Extract the (x, y) coordinate from the center of the cell holding the provided text.  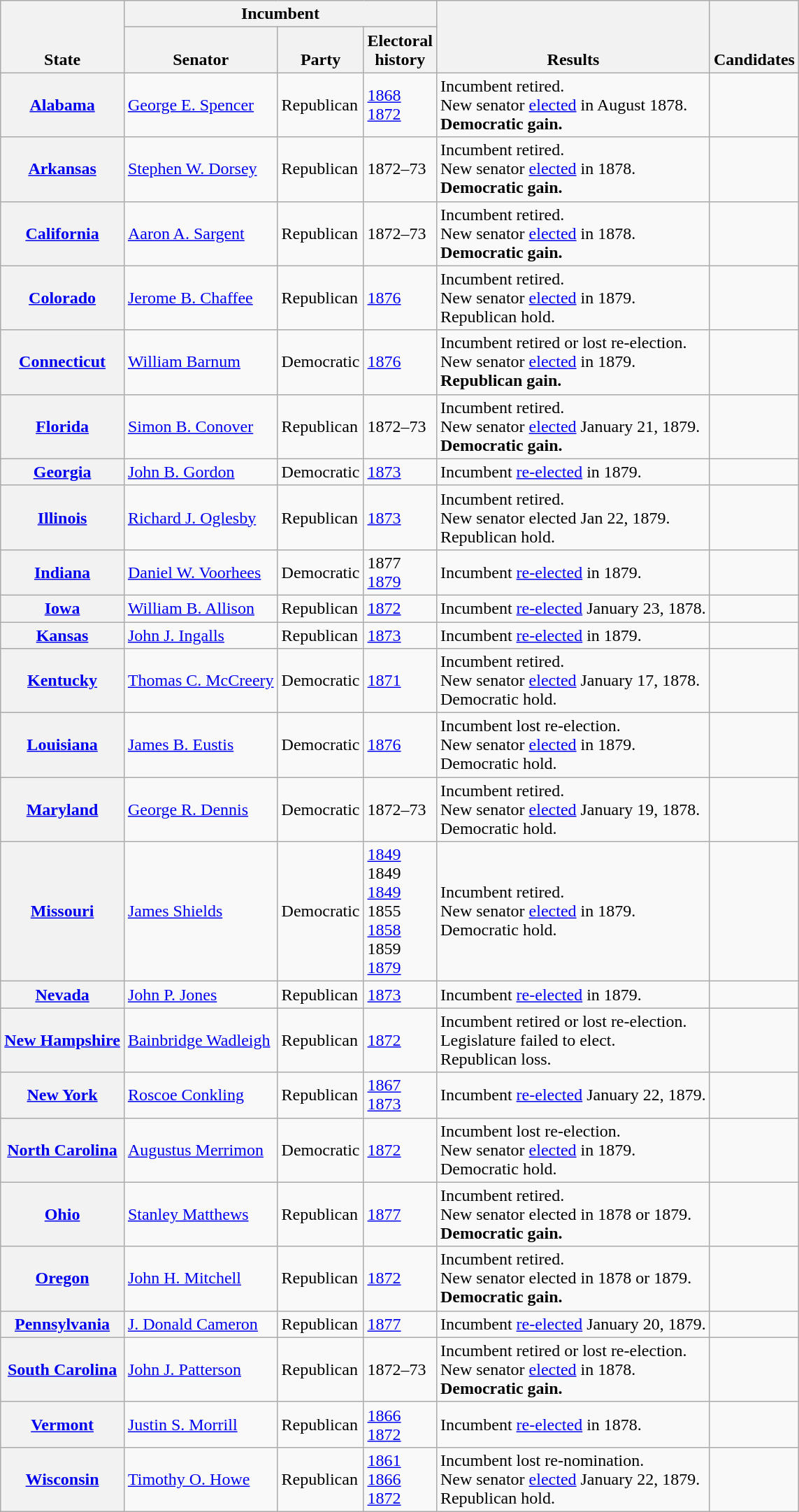
South Carolina (63, 1369)
Incumbent re-elected January 23, 1878. (573, 608)
Nevada (63, 995)
John J. Ingalls (201, 635)
Candidates (754, 36)
Missouri (63, 912)
John H. Mitchell (201, 1279)
Incumbent re-elected January 22, 1879. (573, 1095)
Stephen W. Dorsey (201, 169)
Incumbent lost re-nomination.New senator elected January 22, 1879.Republican hold. (573, 1479)
George R. Dennis (201, 809)
Illinois (63, 517)
Kansas (63, 635)
George E. Spencer (201, 105)
John P. Jones (201, 995)
John B. Gordon (201, 472)
Iowa (63, 608)
Pennsylvania (63, 1324)
Incumbent retired.New senator elected January 19, 1878.Democratic hold. (573, 809)
Jerome B. Chaffee (201, 298)
Daniel W. Voorhees (201, 572)
Party (320, 50)
Ohio (63, 1214)
Incumbent retired.New senator elected in August 1878.Democratic gain. (573, 105)
Thomas C. McCreery (201, 681)
Incumbent retired.New senator elected Jan 22, 1879.Republican hold. (573, 517)
Georgia (63, 472)
1871 (400, 681)
Electoralhistory (400, 50)
Justin S. Morrill (201, 1425)
Richard J. Oglesby (201, 517)
State (63, 36)
J. Donald Cameron (201, 1324)
Senator (201, 50)
Indiana (63, 572)
1877 1879 (400, 572)
Aaron A. Sargent (201, 233)
William Barnum (201, 362)
James B. Eustis (201, 745)
John J. Patterson (201, 1369)
Stanley Matthews (201, 1214)
Colorado (63, 298)
Incumbent retired or lost re-election.New senator elected in 1879.Republican gain. (573, 362)
North Carolina (63, 1150)
Incumbent retired.New senator elected January 21, 1879.Democratic gain. (573, 426)
Kentucky (63, 681)
18671873 (400, 1095)
Incumbent retired.New senator elected in 1879.Republican hold. (573, 298)
Oregon (63, 1279)
Incumbent retired or lost re-election.Legislature failed to elect.Republican loss. (573, 1040)
Vermont (63, 1425)
Maryland (63, 809)
Simon B. Conover (201, 426)
Augustus Merrimon (201, 1150)
Wisconsin (63, 1479)
Bainbridge Wadleigh (201, 1040)
Incumbent re-elected January 20, 1879. (573, 1324)
Florida (63, 426)
1868 1872 (400, 105)
Incumbent retired or lost re-election.New senator elected in 1878.Democratic gain. (573, 1369)
Arkansas (63, 169)
New York (63, 1095)
Incumbent re-elected in 1878. (573, 1425)
Louisiana (63, 745)
Timothy O. Howe (201, 1479)
James Shields (201, 912)
New Hampshire (63, 1040)
Results (573, 36)
Connecticut (63, 362)
Roscoe Conkling (201, 1095)
Incumbent (280, 14)
Incumbent retired.New senator elected January 17, 1878.Democratic hold. (573, 681)
1849 1849 1849 1855 1858 1859 1879 (400, 912)
Incumbent retired.New senator elected in 1879.Democratic hold. (573, 912)
Alabama (63, 105)
William B. Allison (201, 608)
18661872 (400, 1425)
186118661872 (400, 1479)
California (63, 233)
